For the text-containing cell, return its midpoint in (X, Y) coordinate format. 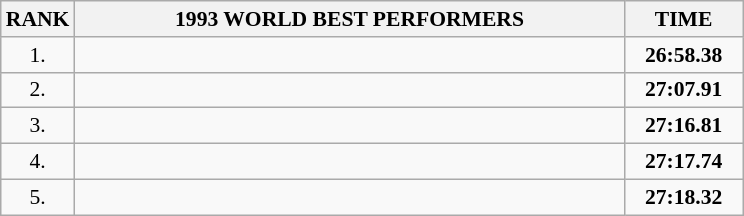
4. (38, 162)
27:07.91 (684, 90)
1993 WORLD BEST PERFORMERS (349, 19)
TIME (684, 19)
27:17.74 (684, 162)
27:16.81 (684, 126)
27:18.32 (684, 197)
2. (38, 90)
5. (38, 197)
3. (38, 126)
1. (38, 55)
RANK (38, 19)
26:58.38 (684, 55)
